Return (X, Y) of the center of cell containing provided text 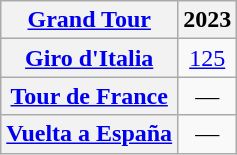
Grand Tour (90, 20)
2023 (208, 20)
125 (208, 58)
Vuelta a España (90, 134)
Tour de France (90, 96)
Giro d'Italia (90, 58)
